Find where the given text appears and provide that cell's center as (x, y) coordinate. 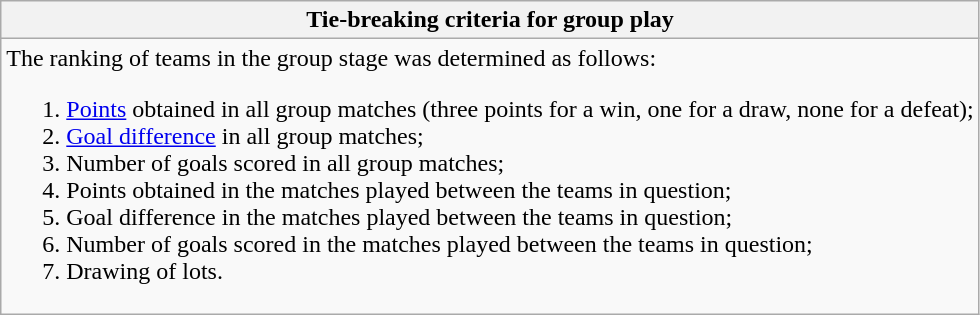
Tie-breaking criteria for group play (490, 20)
